Scan for the cell matching the given text and deliver its (X, Y) coordinate at center. 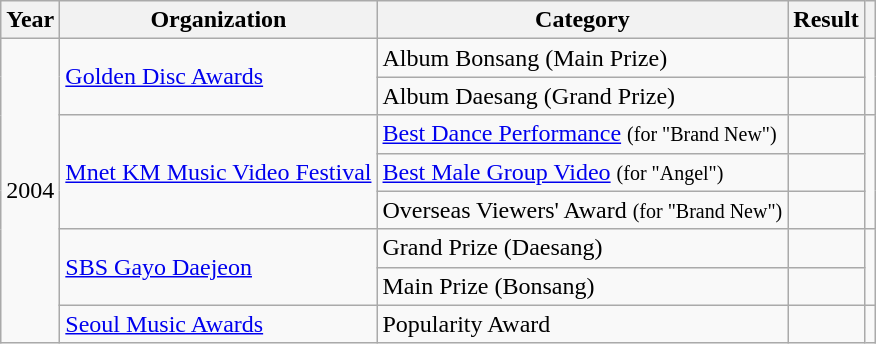
Album Daesang (Grand Prize) (582, 96)
Grand Prize (Daesang) (582, 248)
Overseas Viewers' Award (for "Brand New") (582, 210)
Best Dance Performance (for "Brand New") (582, 134)
Result (826, 20)
Best Male Group Video (for "Angel") (582, 172)
Year (30, 20)
SBS Gayo Daejeon (218, 267)
Seoul Music Awards (218, 324)
Album Bonsang (Main Prize) (582, 58)
Main Prize (Bonsang) (582, 286)
Organization (218, 20)
Category (582, 20)
Golden Disc Awards (218, 77)
Popularity Award (582, 324)
Mnet KM Music Video Festival (218, 172)
2004 (30, 191)
